From the cell containing the given text, extract its center point as (X, Y) coordinate. 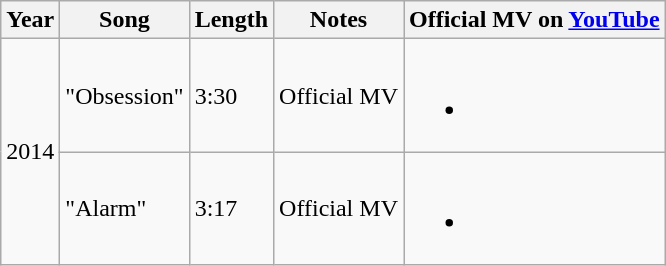
Length (231, 20)
3:30 (231, 96)
"Obsession" (124, 96)
Notes (339, 20)
3:17 (231, 208)
Year (30, 20)
Official MV on YouTube (535, 20)
Song (124, 20)
"Alarm" (124, 208)
2014 (30, 152)
